Detect which cell encompasses the target text, then output its (x, y) center coordinate. 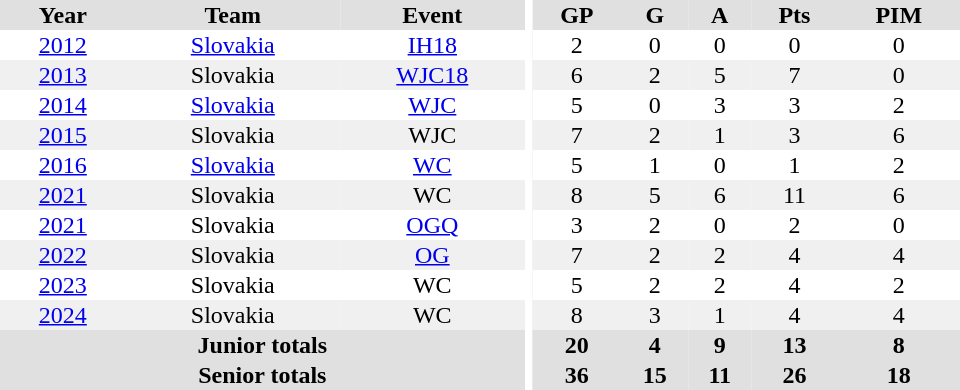
2024 (63, 315)
Event (432, 15)
A (720, 15)
15 (656, 375)
G (656, 15)
WJC18 (432, 75)
OG (432, 255)
GP (576, 15)
36 (576, 375)
13 (794, 345)
2022 (63, 255)
IH18 (432, 45)
2012 (63, 45)
Pts (794, 15)
2023 (63, 285)
2015 (63, 135)
2016 (63, 165)
Team (233, 15)
18 (899, 375)
Junior totals (262, 345)
OGQ (432, 225)
PIM (899, 15)
9 (720, 345)
Year (63, 15)
26 (794, 375)
2014 (63, 105)
Senior totals (262, 375)
2013 (63, 75)
20 (576, 345)
